Return [X, Y] of the center of cell containing provided text 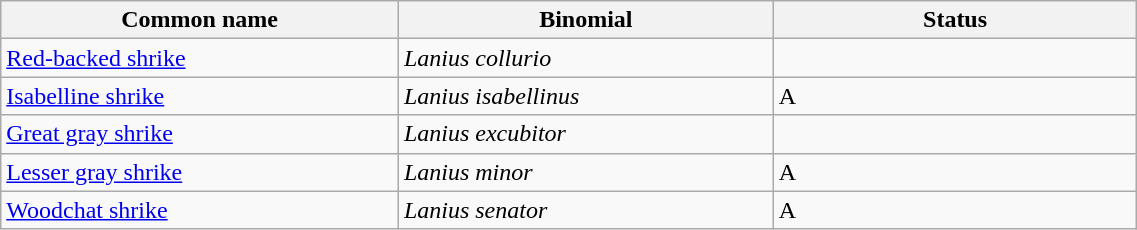
Common name [200, 20]
Woodchat shrike [200, 210]
Binomial [586, 20]
Lanius minor [586, 172]
Lanius isabellinus [586, 96]
Lanius senator [586, 210]
Lanius excubitor [586, 134]
Lanius collurio [586, 58]
Lesser gray shrike [200, 172]
Great gray shrike [200, 134]
Status [955, 20]
Red-backed shrike [200, 58]
Isabelline shrike [200, 96]
